From the cell containing the given text, extract its center point as (x, y) coordinate. 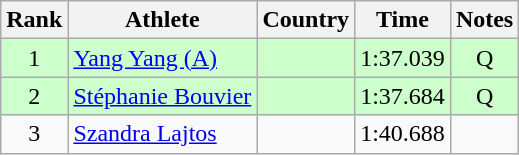
1:40.688 (403, 134)
1 (34, 58)
1:37.039 (403, 58)
Yang Yang (A) (162, 58)
Rank (34, 20)
1:37.684 (403, 96)
Athlete (162, 20)
Country (306, 20)
Szandra Lajtos (162, 134)
Time (403, 20)
Notes (484, 20)
Stéphanie Bouvier (162, 96)
2 (34, 96)
3 (34, 134)
